Find where the given text appears and provide that cell's center as [X, Y] coordinate. 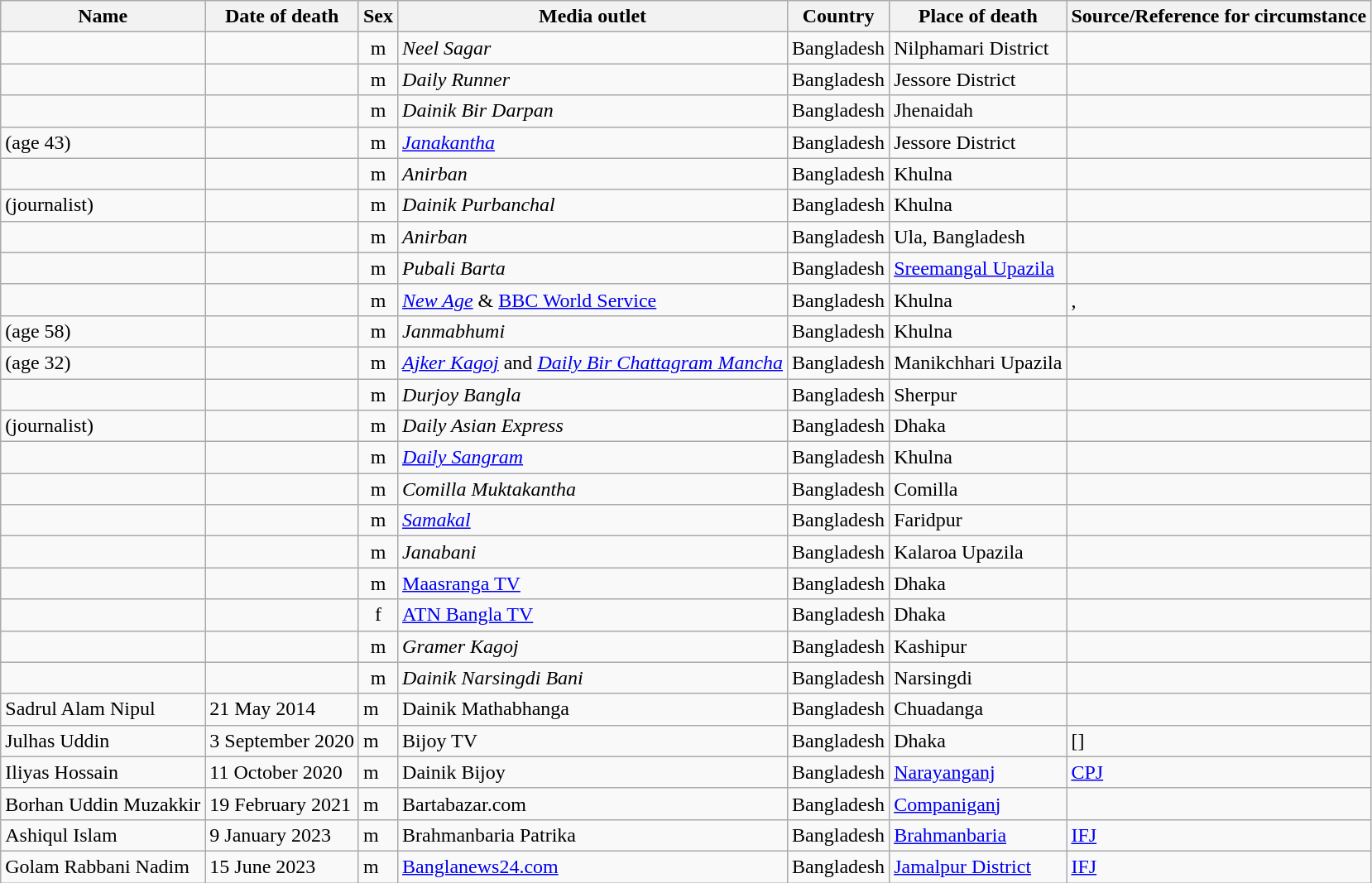
f [377, 615]
CPJ [1219, 772]
Jhenaidah [978, 111]
Comilla [978, 489]
[] [1219, 741]
Janabani [592, 552]
Maasranga TV [592, 583]
Brahmanbaria Patrika [592, 835]
Janakantha [592, 142]
Banglanews24.com [592, 866]
Comilla Muktakantha [592, 489]
Daily Runner [592, 79]
Narayanganj [978, 772]
Dainik Purbanchal [592, 205]
Durjoy Bangla [592, 395]
Borhan Uddin Muzakkir [103, 804]
Media outlet [592, 17]
Sherpur [978, 395]
New Age & BBC World Service [592, 300]
Daily Asian Express [592, 426]
15 June 2023 [282, 866]
Jamalpur District [978, 866]
Place of death [978, 17]
Sreemangal Upazila [978, 268]
(age 58) [103, 331]
Companiganj [978, 804]
Gramer Kagoj [592, 646]
Bijoy TV [592, 741]
Samakal [592, 521]
(age 32) [103, 362]
Janmabhumi [592, 331]
Pubali Barta [592, 268]
Iliyas Hossain [103, 772]
Julhas Uddin [103, 741]
Source/Reference for circumstance [1219, 17]
Sadrul Alam Nipul [103, 709]
3 September 2020 [282, 741]
Ula, Bangladesh [978, 237]
Kalaroa Upazila [978, 552]
11 October 2020 [282, 772]
Kashipur [978, 646]
, [1219, 300]
Dainik Narsingdi Bani [592, 678]
Golam Rabbani Nadim [103, 866]
Bartabazar.com [592, 804]
Dainik Bijoy [592, 772]
Manikchhari Upazila [978, 362]
21 May 2014 [282, 709]
ATN Bangla TV [592, 615]
Faridpur [978, 521]
Dainik Bir Darpan [592, 111]
Ajker Kagoj and Daily Bir Chattagram Mancha [592, 362]
Sex [377, 17]
Dainik Mathabhanga [592, 709]
Ashiqul Islam [103, 835]
Chuadanga [978, 709]
Country [839, 17]
(age 43) [103, 142]
9 January 2023 [282, 835]
Neel Sagar [592, 48]
Date of death [282, 17]
Daily Sangram [592, 458]
19 February 2021 [282, 804]
Name [103, 17]
Brahmanbaria [978, 835]
Nilphamari District [978, 48]
Narsingdi [978, 678]
